From the cell containing the given text, extract its center point as (X, Y) coordinate. 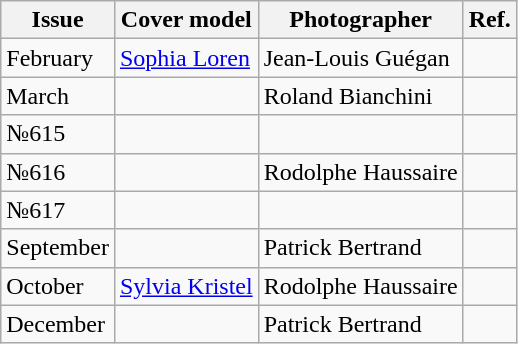
Issue (58, 20)
Sophia Loren (186, 58)
December (58, 324)
№616 (58, 172)
March (58, 96)
Cover model (186, 20)
February (58, 58)
№617 (58, 210)
Ref. (490, 20)
Jean-Louis Guégan (360, 58)
Sylvia Kristel (186, 286)
Roland Bianchini (360, 96)
№615 (58, 134)
Photographer (360, 20)
September (58, 248)
October (58, 286)
